Determine the [x, y] coordinate at the center of the cell enclosing the given text.  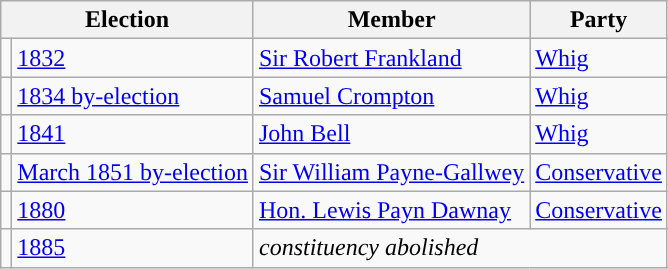
Sir William Payne-Gallwey [391, 172]
Sir Robert Frankland [391, 58]
Hon. Lewis Payn Dawnay [391, 210]
Member [391, 20]
Party [599, 20]
1885 [133, 248]
March 1851 by-election [133, 172]
1880 [133, 210]
1832 [133, 58]
1834 by-election [133, 96]
Samuel Crompton [391, 96]
Election [128, 20]
1841 [133, 134]
constituency abolished [460, 248]
John Bell [391, 134]
